Scan for the cell matching the given text and deliver its [x, y] coordinate at center. 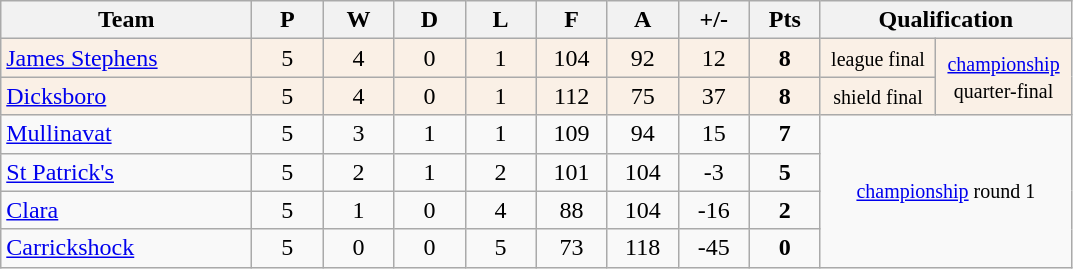
92 [642, 58]
Qualification [946, 20]
D [430, 20]
Dicksboro [126, 96]
3 [358, 134]
7 [784, 134]
league final [878, 58]
112 [572, 96]
Carrickshock [126, 248]
15 [714, 134]
-16 [714, 210]
W [358, 20]
88 [572, 210]
12 [714, 58]
L [500, 20]
94 [642, 134]
shield final [878, 96]
St Patrick's [126, 172]
Mullinavat [126, 134]
championship round 1 [946, 191]
101 [572, 172]
73 [572, 248]
75 [642, 96]
37 [714, 96]
109 [572, 134]
F [572, 20]
Clara [126, 210]
+/- [714, 20]
A [642, 20]
James Stephens [126, 58]
-45 [714, 248]
Team [126, 20]
-3 [714, 172]
Pts [784, 20]
118 [642, 248]
championshipquarter-final [1004, 77]
P [288, 20]
